Return [X, Y] of the center of cell containing provided text 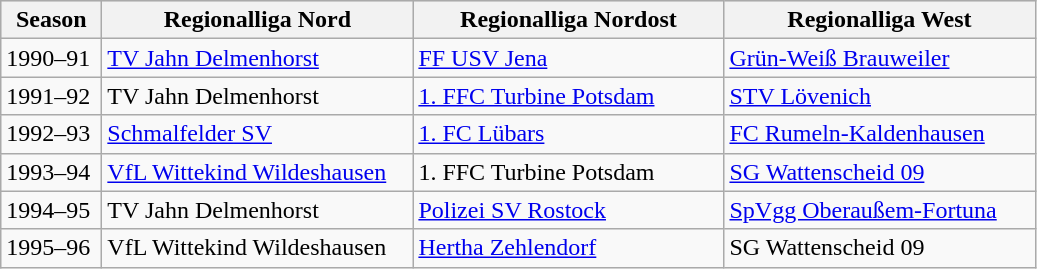
Polizei SV Rostock [568, 210]
SpVgg Oberaußem-Fortuna [880, 210]
1991–92 [52, 96]
1992–93 [52, 134]
1993–94 [52, 172]
1994–95 [52, 210]
FC Rumeln-Kaldenhausen [880, 134]
Grün-Weiß Brauweiler [880, 58]
1. FC Lübars [568, 134]
Hertha Zehlendorf [568, 248]
1990–91 [52, 58]
Regionalliga West [880, 20]
FF USV Jena [568, 58]
Season [52, 20]
1995–96 [52, 248]
Regionalliga Nord [258, 20]
STV Lövenich [880, 96]
Schmalfelder SV [258, 134]
Regionalliga Nordost [568, 20]
